Extract the (x, y) coordinate from the center of the cell holding the provided text.  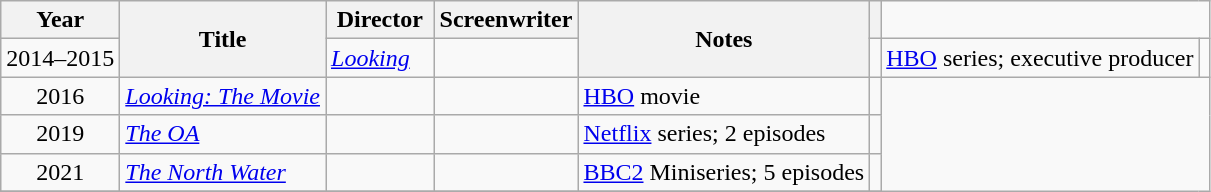
2021 (60, 172)
The OA (223, 134)
Looking (380, 58)
HBO movie (724, 96)
BBC2 Miniseries; 5 episodes (724, 172)
Notes (724, 39)
Title (223, 39)
The North Water (223, 172)
Director (380, 20)
HBO series; executive producer (1040, 58)
Screenwriter (506, 20)
2019 (60, 134)
2016 (60, 96)
Netflix series; 2 episodes (724, 134)
Looking: The Movie (223, 96)
2014–2015 (60, 58)
Year (60, 20)
